Pinpoint the cell where the given text exists, returning its [X, Y] midpoint coordinate. 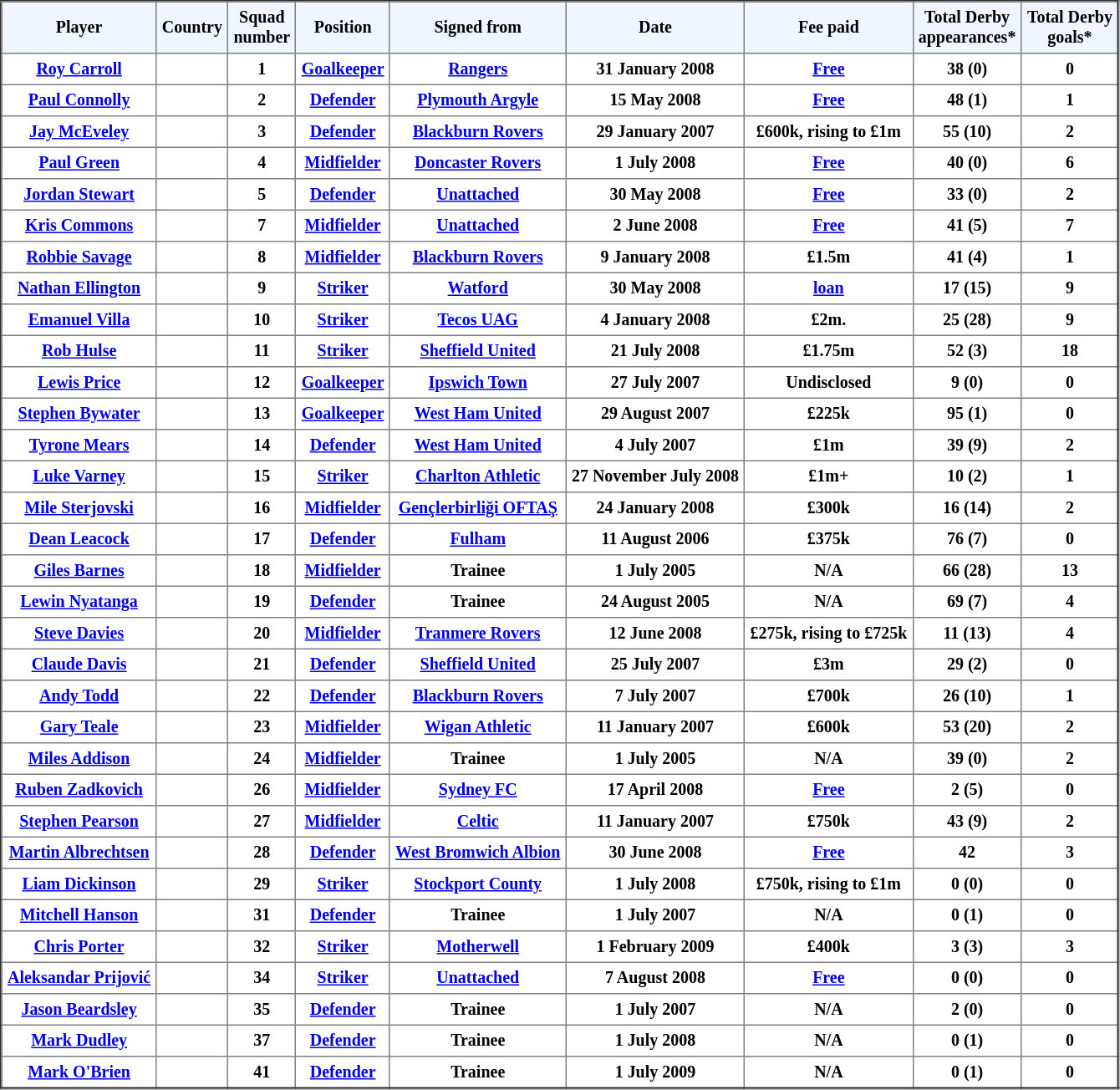
£3m [829, 665]
Stephen Bywater [79, 414]
41 (5) [967, 226]
£400k [829, 947]
Miles Addison [79, 759]
55 (10) [967, 132]
Aleksandar Prijović [79, 978]
38 (0) [967, 69]
24 August 2005 [655, 602]
Squadnumber [262, 28]
8 [262, 257]
69 (7) [967, 602]
Steve Davies [79, 634]
Total Derby goals* [1070, 28]
Chris Porter [79, 947]
19 [262, 602]
2 (0) [967, 1010]
24 [262, 759]
28 [262, 853]
23 [262, 727]
Fulham [478, 539]
£225k [829, 414]
3 (3) [967, 947]
Rob Hulse [79, 351]
Kris Commons [79, 226]
41 [262, 1072]
Luke Varney [79, 476]
17 (15) [967, 288]
Watford [478, 288]
Lewin Nyatanga [79, 602]
Jay McEveley [79, 132]
Martin Albrechtsen [79, 853]
Total Derbyappearances* [967, 28]
9 January 2008 [655, 257]
Stephen Pearson [79, 822]
16 [262, 508]
Mile Sterjovski [79, 508]
21 [262, 665]
76 (7) [967, 539]
Paul Green [79, 163]
11 [262, 351]
2 (5) [967, 790]
Player [79, 28]
Andy Todd [79, 696]
12 [262, 383]
26 [262, 790]
Stockport County [478, 884]
Celtic [478, 822]
£2m. [829, 320]
20 [262, 634]
£750k, rising to £1m [829, 884]
32 [262, 947]
Mitchell Hanson [79, 915]
Fee paid [829, 28]
27 July 2007 [655, 383]
West Bromwich Albion [478, 853]
31 [262, 915]
29 August 2007 [655, 414]
5 [262, 195]
Tecos UAG [478, 320]
29 [262, 884]
Giles Barnes [79, 571]
Country [192, 28]
95 (1) [967, 414]
27 November July 2008 [655, 476]
37 [262, 1041]
12 June 2008 [655, 634]
1 July 2009 [655, 1072]
10 [262, 320]
£1.75m [829, 351]
£600k, rising to £1m [829, 132]
10 (2) [967, 476]
£275k, rising to £725k [829, 634]
Gary Teale [79, 727]
Signed from [478, 28]
Undisclosed [829, 383]
£300k [829, 508]
17 [262, 539]
29 January 2007 [655, 132]
Ipswich Town [478, 383]
24 January 2008 [655, 508]
11 August 2006 [655, 539]
15 May 2008 [655, 100]
Wigan Athletic [478, 727]
66 (28) [967, 571]
11 (13) [967, 634]
15 [262, 476]
£700k [829, 696]
Dean Leacock [79, 539]
Doncaster Rovers [478, 163]
53 (20) [967, 727]
Motherwell [478, 947]
Date [655, 28]
22 [262, 696]
26 (10) [967, 696]
14 [262, 446]
Gençlerbirliği OFTAŞ [478, 508]
25 (28) [967, 320]
33 (0) [967, 195]
16 (14) [967, 508]
29 (2) [967, 665]
1 February 2009 [655, 947]
25 July 2007 [655, 665]
Emanuel Villa [79, 320]
Mark O'Brien [79, 1072]
£1.5m [829, 257]
£1m+ [829, 476]
52 (3) [967, 351]
35 [262, 1010]
21 July 2008 [655, 351]
Tranmere Rovers [478, 634]
Mark Dudley [79, 1041]
31 January 2008 [655, 69]
Paul Connolly [79, 100]
7 August 2008 [655, 978]
41 (4) [967, 257]
43 (9) [967, 822]
4 July 2007 [655, 446]
40 (0) [967, 163]
£750k [829, 822]
£375k [829, 539]
4 January 2008 [655, 320]
Position [343, 28]
loan [829, 288]
Roy Carroll [79, 69]
2 June 2008 [655, 226]
7 July 2007 [655, 696]
30 June 2008 [655, 853]
Robbie Savage [79, 257]
48 (1) [967, 100]
Jason Beardsley [79, 1010]
Nathan Ellington [79, 288]
Tyrone Mears [79, 446]
Rangers [478, 69]
39 (0) [967, 759]
Jordan Stewart [79, 195]
Charlton Athletic [478, 476]
34 [262, 978]
27 [262, 822]
39 (9) [967, 446]
£600k [829, 727]
42 [967, 853]
17 April 2008 [655, 790]
Plymouth Argyle [478, 100]
Lewis Price [79, 383]
£1m [829, 446]
9 (0) [967, 383]
Claude Davis [79, 665]
Sydney FC [478, 790]
6 [1070, 163]
Liam Dickinson [79, 884]
Ruben Zadkovich [79, 790]
